From the cell containing the given text, extract its center point as [X, Y] coordinate. 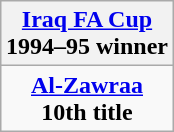
Iraq FA Cup1994–95 winner [86, 34]
Al-Zawraa10th title [86, 98]
